Capture the cell that displays the provided text and extract its (X, Y) central coordinate. 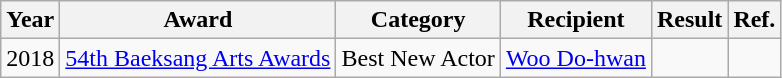
Year (30, 20)
Recipient (576, 20)
2018 (30, 58)
Woo Do-hwan (576, 58)
Result (689, 20)
Category (418, 20)
Ref. (754, 20)
54th Baeksang Arts Awards (198, 58)
Award (198, 20)
Best New Actor (418, 58)
